Locate the cell with the specified text and output its (x, y) center coordinate. 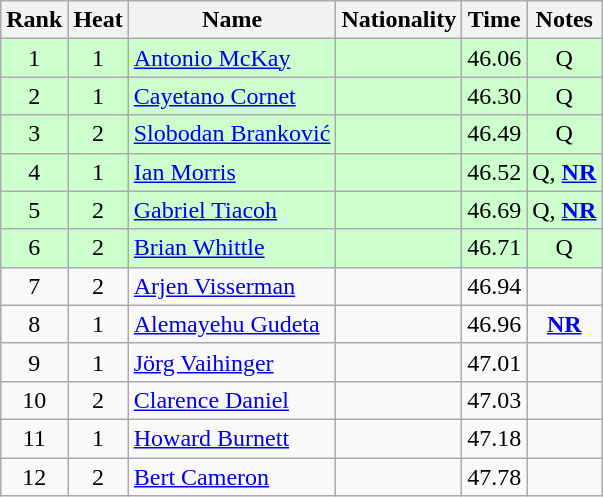
Jörg Vaihinger (232, 362)
Slobodan Branković (232, 134)
46.96 (494, 324)
Clarence Daniel (232, 400)
4 (34, 172)
Brian Whittle (232, 248)
47.01 (494, 362)
9 (34, 362)
47.78 (494, 477)
47.03 (494, 400)
NR (564, 324)
3 (34, 134)
Heat (98, 20)
46.06 (494, 58)
Antonio McKay (232, 58)
10 (34, 400)
Notes (564, 20)
7 (34, 286)
47.18 (494, 438)
8 (34, 324)
Arjen Visserman (232, 286)
46.69 (494, 210)
Ian Morris (232, 172)
Nationality (399, 20)
46.94 (494, 286)
Cayetano Cornet (232, 96)
Howard Burnett (232, 438)
Rank (34, 20)
46.49 (494, 134)
Bert Cameron (232, 477)
46.71 (494, 248)
46.30 (494, 96)
5 (34, 210)
46.52 (494, 172)
Gabriel Tiacoh (232, 210)
Name (232, 20)
11 (34, 438)
6 (34, 248)
12 (34, 477)
Alemayehu Gudeta (232, 324)
Time (494, 20)
